Return (X, Y) of the center of cell containing provided text 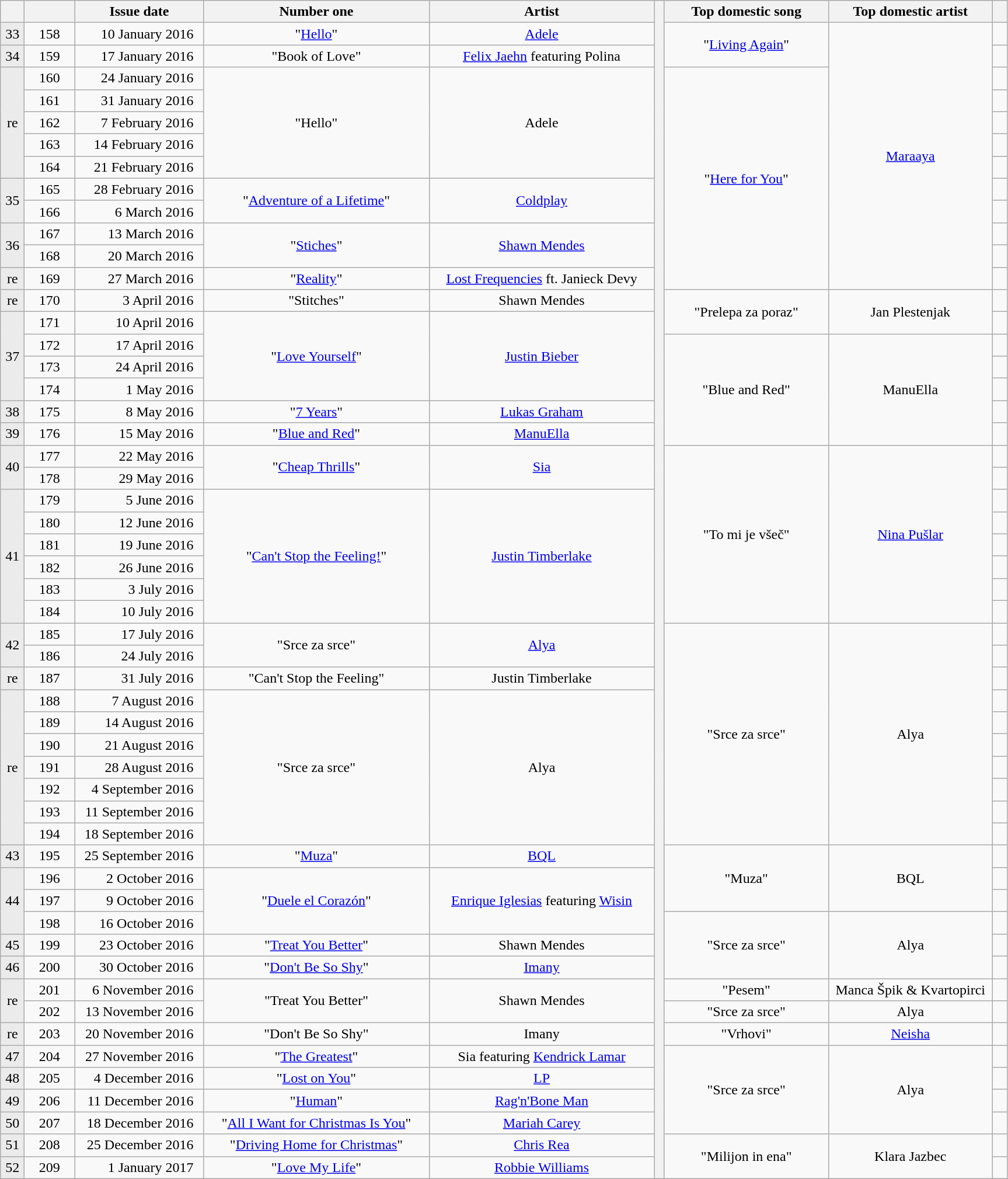
"Can't Stop the Feeling" (316, 679)
27 March 2016 (139, 279)
Manca Špik & Kvartopirci (911, 990)
14 February 2016 (139, 145)
202 (50, 1012)
46 (13, 967)
Sia (542, 467)
204 (50, 1056)
11 September 2016 (139, 812)
18 September 2016 (139, 834)
190 (50, 745)
170 (50, 301)
209 (50, 1167)
21 August 2016 (139, 745)
208 (50, 1145)
206 (50, 1101)
166 (50, 211)
10 April 2016 (139, 323)
39 (13, 434)
Number one (316, 12)
"All I Want for Christmas Is You" (316, 1123)
52 (13, 1167)
201 (50, 990)
31 January 2016 (139, 100)
47 (13, 1056)
Lost Frequencies ft. Janieck Devy (542, 279)
42 (13, 645)
198 (50, 923)
159 (50, 56)
Rag'n'Bone Man (542, 1101)
"Vrhovi" (746, 1034)
2 October 2016 (139, 878)
28 February 2016 (139, 189)
197 (50, 900)
163 (50, 145)
"Adventure of a Lifetime" (316, 200)
Chris Rea (542, 1145)
Enrique Iglesias featuring Wisin (542, 900)
"Love Yourself" (316, 356)
"Prelepa za poraz" (746, 312)
"Reality" (316, 279)
24 July 2016 (139, 656)
Coldplay (542, 200)
Maraaya (911, 156)
17 July 2016 (139, 634)
29 May 2016 (139, 478)
20 March 2016 (139, 256)
"Here for You" (746, 179)
44 (13, 900)
"Human" (316, 1101)
195 (50, 856)
Mariah Carey (542, 1123)
48 (13, 1079)
16 October 2016 (139, 923)
13 March 2016 (139, 234)
174 (50, 389)
9 October 2016 (139, 900)
203 (50, 1034)
18 December 2016 (139, 1123)
43 (13, 856)
160 (50, 78)
"Living Again" (746, 45)
23 October 2016 (139, 945)
"To mi je všeč" (746, 534)
25 September 2016 (139, 856)
205 (50, 1079)
4 September 2016 (139, 790)
"Milijon in ena" (746, 1156)
6 March 2016 (139, 211)
13 November 2016 (139, 1012)
6 November 2016 (139, 990)
162 (50, 123)
176 (50, 434)
Top domestic song (746, 12)
17 April 2016 (139, 345)
30 October 2016 (139, 967)
41 (13, 556)
24 April 2016 (139, 367)
168 (50, 256)
"Duele el Corazón" (316, 900)
45 (13, 945)
34 (13, 56)
187 (50, 679)
4 December 2016 (139, 1079)
Sia featuring Kendrick Lamar (542, 1056)
14 August 2016 (139, 723)
Justin Bieber (542, 356)
Nina Pušlar (911, 534)
40 (13, 467)
Felix Jaehn featuring Polina (542, 56)
167 (50, 234)
"Stiches" (316, 245)
182 (50, 567)
17 January 2016 (139, 56)
169 (50, 279)
165 (50, 189)
196 (50, 878)
199 (50, 945)
181 (50, 545)
Lukas Graham (542, 412)
183 (50, 589)
50 (13, 1123)
180 (50, 523)
31 July 2016 (139, 679)
LP (542, 1079)
3 July 2016 (139, 589)
"Can't Stop the Feeling!" (316, 556)
"The Greatest" (316, 1056)
25 December 2016 (139, 1145)
171 (50, 323)
Top domestic artist (911, 12)
7 February 2016 (139, 123)
189 (50, 723)
10 July 2016 (139, 611)
35 (13, 200)
24 January 2016 (139, 78)
27 November 2016 (139, 1056)
173 (50, 367)
192 (50, 790)
"Book of Love" (316, 56)
164 (50, 167)
15 May 2016 (139, 434)
184 (50, 611)
"Stitches" (316, 301)
185 (50, 634)
200 (50, 967)
1 January 2017 (139, 1167)
11 December 2016 (139, 1101)
Issue date (139, 12)
20 November 2016 (139, 1034)
175 (50, 412)
194 (50, 834)
21 February 2016 (139, 167)
179 (50, 500)
Neisha (911, 1034)
"7 Years" (316, 412)
49 (13, 1101)
186 (50, 656)
12 June 2016 (139, 523)
Jan Plestenjak (911, 312)
207 (50, 1123)
8 May 2016 (139, 412)
Robbie Williams (542, 1167)
10 January 2016 (139, 34)
177 (50, 456)
Klara Jazbec (911, 1156)
22 May 2016 (139, 456)
191 (50, 767)
188 (50, 701)
"Driving Home for Christmas" (316, 1145)
"Love My Life" (316, 1167)
37 (13, 356)
36 (13, 245)
178 (50, 478)
3 April 2016 (139, 301)
158 (50, 34)
1 May 2016 (139, 389)
Artist (542, 12)
"Cheap Thrills" (316, 467)
5 June 2016 (139, 500)
33 (13, 34)
38 (13, 412)
"Pesem" (746, 990)
26 June 2016 (139, 567)
7 August 2016 (139, 701)
19 June 2016 (139, 545)
28 August 2016 (139, 767)
161 (50, 100)
193 (50, 812)
51 (13, 1145)
"Lost on You" (316, 1079)
172 (50, 345)
